Detect which cell encompasses the target text, then output its (X, Y) center coordinate. 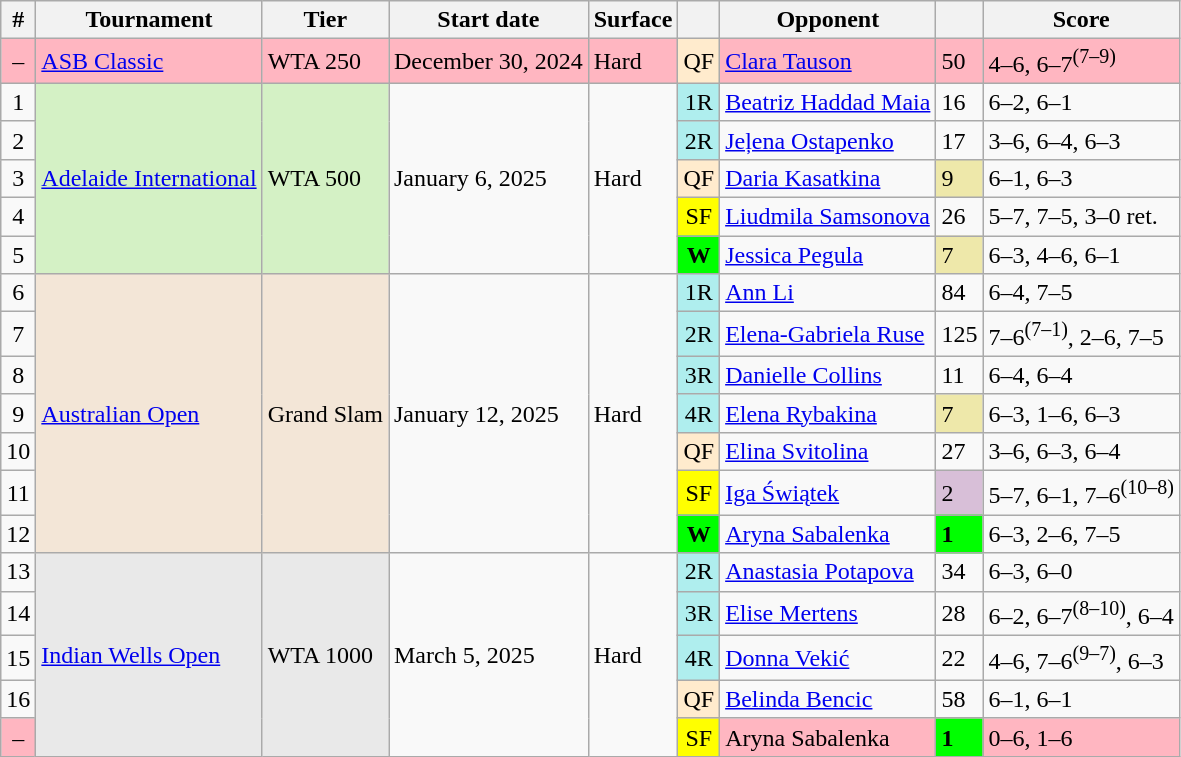
6–4, 7–5 (1081, 293)
125 (960, 334)
Danielle Collins (828, 375)
6–4, 6–4 (1081, 375)
Elina Svitolina (828, 451)
Belinda Bencic (828, 699)
58 (960, 699)
Jeļena Ostapenko (828, 140)
3–6, 6–4, 6–3 (1081, 140)
March 5, 2025 (488, 654)
Surface (633, 20)
Elena Rybakina (828, 413)
27 (960, 451)
10 (18, 451)
Grand Slam (325, 414)
Opponent (828, 20)
Jessica Pegula (828, 255)
17 (960, 140)
0–6, 1–6 (1081, 737)
6 (18, 293)
Elena-Gabriela Ruse (828, 334)
8 (18, 375)
Start date (488, 20)
6–3, 2–6, 7–5 (1081, 534)
Donna Vekić (828, 658)
January 6, 2025 (488, 178)
28 (960, 614)
12 (18, 534)
Ann Li (828, 293)
January 12, 2025 (488, 414)
4 (18, 217)
Tournament (149, 20)
WTA 250 (325, 62)
5 (18, 255)
Adelaide International (149, 178)
6–1, 6–1 (1081, 699)
26 (960, 217)
3 (18, 178)
December 30, 2024 (488, 62)
6–3, 1–6, 6–3 (1081, 413)
Iga Świątek (828, 492)
Beatriz Haddad Maia (828, 102)
6–3, 6–0 (1081, 572)
WTA 500 (325, 178)
WTA 1000 (325, 654)
6–3, 4–6, 6–1 (1081, 255)
15 (18, 658)
6–2, 6–7(8–10), 6–4 (1081, 614)
Liudmila Samsonova (828, 217)
Tier (325, 20)
4–6, 7–6(9–7), 6–3 (1081, 658)
84 (960, 293)
34 (960, 572)
7–6(7–1), 2–6, 7–5 (1081, 334)
Anastasia Potapova (828, 572)
22 (960, 658)
13 (18, 572)
Elise Mertens (828, 614)
Indian Wells Open (149, 654)
Daria Kasatkina (828, 178)
Clara Tauson (828, 62)
6–1, 6–3 (1081, 178)
ASB Classic (149, 62)
14 (18, 614)
Score (1081, 20)
3–6, 6–3, 6–4 (1081, 451)
Australian Open (149, 414)
5–7, 7–5, 3–0 ret. (1081, 217)
4–6, 6–7(7–9) (1081, 62)
6–2, 6–1 (1081, 102)
# (18, 20)
5–7, 6–1, 7–6(10–8) (1081, 492)
50 (960, 62)
